Search for the cell housing the specified text and yield its [X, Y] center coordinate. 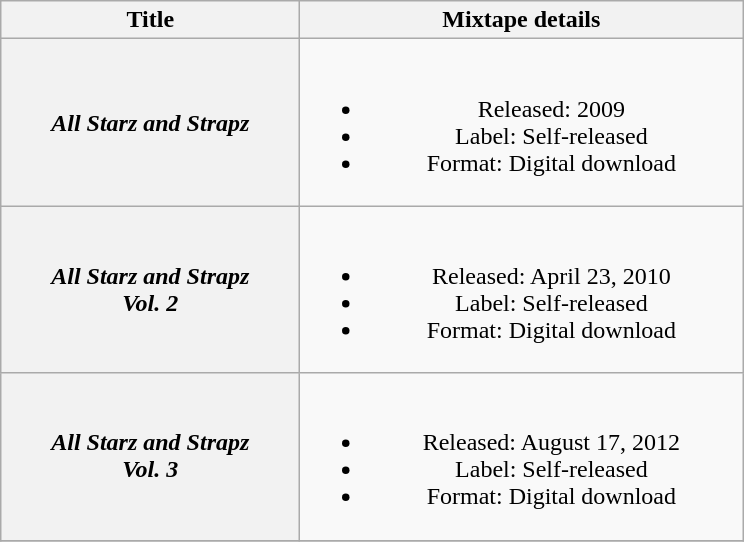
All Starz and StrapzVol. 2 [150, 290]
Released: April 23, 2010Label: Self-releasedFormat: Digital download [522, 290]
Mixtape details [522, 20]
Released: August 17, 2012Label: Self-releasedFormat: Digital download [522, 456]
Title [150, 20]
All Starz and Strapz [150, 122]
Released: 2009Label: Self-releasedFormat: Digital download [522, 122]
All Starz and StrapzVol. 3 [150, 456]
